Return the (x, y) coordinate for the center point of the cell that contains the specified text.  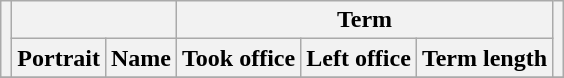
Portrait (59, 58)
Took office (239, 58)
Left office (359, 58)
Term (365, 20)
Term length (484, 58)
Name (140, 58)
